Detect which cell encompasses the target text, then output its (X, Y) center coordinate. 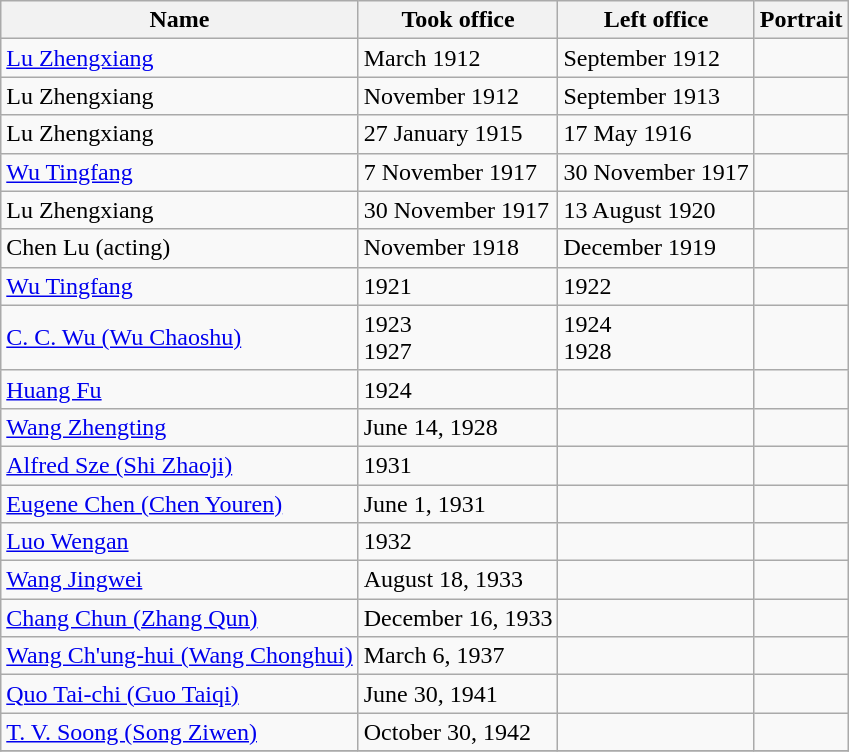
Portrait (801, 20)
1921 (458, 286)
13 August 1920 (656, 210)
Took office (458, 20)
T. V. Soong (Song Ziwen) (180, 732)
September 1912 (656, 58)
Quo Tai-chi (Guo Taiqi) (180, 694)
Name (180, 20)
November 1918 (458, 248)
August 18, 1933 (458, 580)
December 16, 1933 (458, 618)
Wang Zhengting (180, 427)
C. C. Wu (Wu Chaoshu) (180, 338)
June 30, 1941 (458, 694)
March 6, 1937 (458, 656)
1932 (458, 542)
Luo Wengan (180, 542)
Chen Lu (acting) (180, 248)
September 1913 (656, 96)
Wang Ch'ung-hui (Wang Chonghui) (180, 656)
December 1919 (656, 248)
June 1, 1931 (458, 503)
19241928 (656, 338)
Eugene Chen (Chen Youren) (180, 503)
Wang Jingwei (180, 580)
1931 (458, 465)
1922 (656, 286)
Alfred Sze (Shi Zhaoji) (180, 465)
7 November 1917 (458, 172)
Huang Fu (180, 389)
19231927 (458, 338)
October 30, 1942 (458, 732)
Left office (656, 20)
17 May 1916 (656, 134)
June 14, 1928 (458, 427)
Chang Chun (Zhang Qun) (180, 618)
November 1912 (458, 96)
1924 (458, 389)
27 January 1915 (458, 134)
March 1912 (458, 58)
